Identify which cell holds the provided text, then report its (x, y) central coordinate. 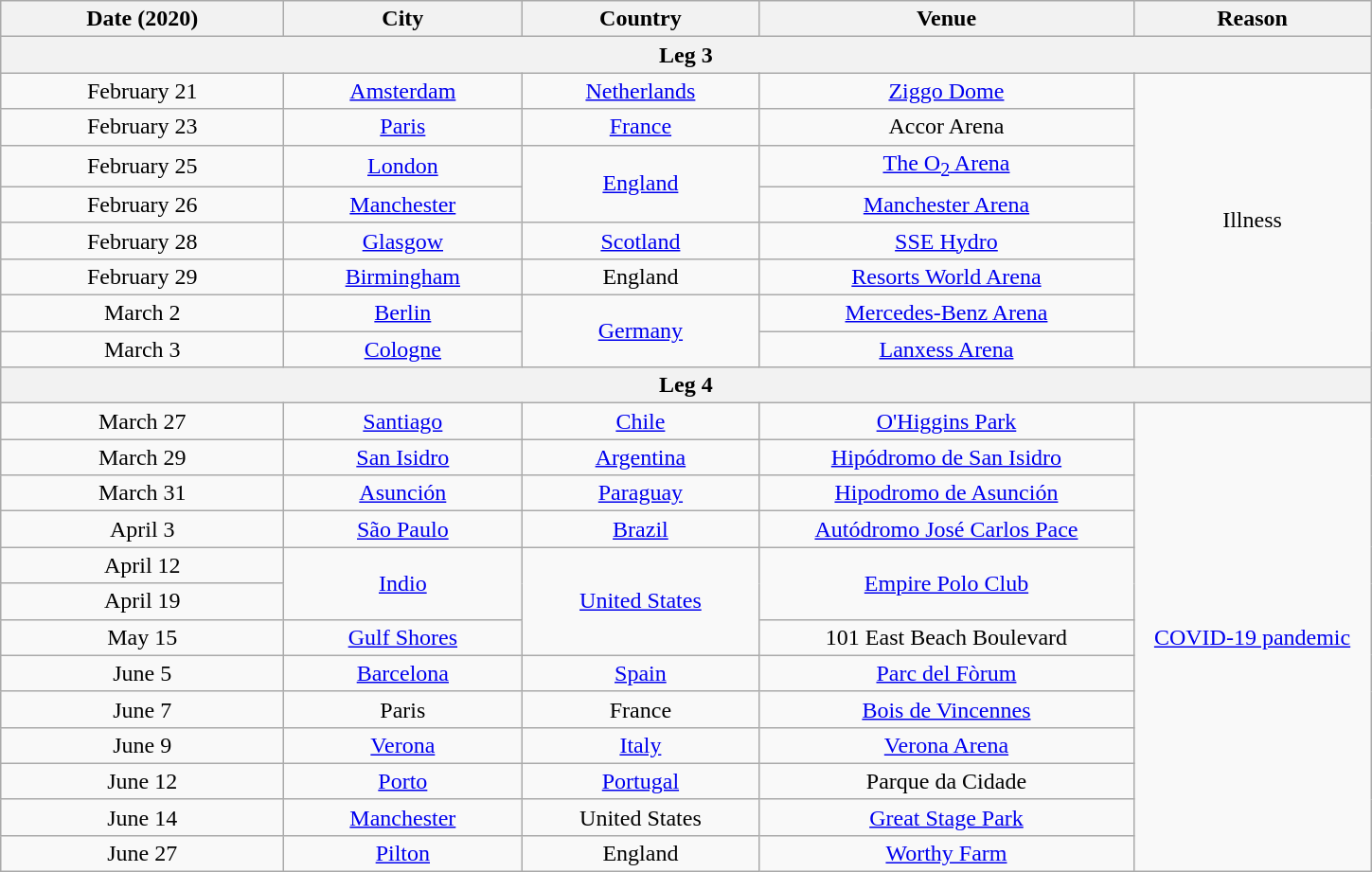
Verona (403, 745)
Lanxess Arena (947, 349)
Brazil (640, 529)
Asunción (403, 493)
June 27 (142, 853)
Paraguay (640, 493)
Great Stage Park (947, 817)
Bois de Vincennes (947, 709)
Glasgow (403, 240)
Scotland (640, 240)
Chile (640, 421)
Cologne (403, 349)
February 25 (142, 166)
London (403, 166)
June 9 (142, 745)
May 15 (142, 637)
Pilton (403, 853)
June 14 (142, 817)
Illness (1252, 220)
Berlin (403, 313)
June 12 (142, 781)
Argentina (640, 457)
Porto (403, 781)
COVID-19 pandemic (1252, 638)
Germany (640, 331)
Leg 3 (686, 55)
June 5 (142, 673)
February 28 (142, 240)
March 3 (142, 349)
101 East Beach Boulevard (947, 637)
Indio (403, 583)
Manchester Arena (947, 205)
June 7 (142, 709)
Accor Arena (947, 127)
March 27 (142, 421)
Netherlands (640, 91)
Santiago (403, 421)
Hipodromo de Asunción (947, 493)
SSE Hydro (947, 240)
February 26 (142, 205)
City (403, 19)
O'Higgins Park (947, 421)
April 19 (142, 601)
February 23 (142, 127)
Verona Arena (947, 745)
Parc del Fòrum (947, 673)
Worthy Farm (947, 853)
Spain (640, 673)
Hipódromo de San Isidro (947, 457)
March 31 (142, 493)
April 12 (142, 565)
March 2 (142, 313)
Barcelona (403, 673)
São Paulo (403, 529)
Autódromo José Carlos Pace (947, 529)
March 29 (142, 457)
Ziggo Dome (947, 91)
Mercedes-Benz Arena (947, 313)
February 29 (142, 276)
Venue (947, 19)
Parque da Cidade (947, 781)
Reason (1252, 19)
Portugal (640, 781)
Amsterdam (403, 91)
Date (2020) (142, 19)
April 3 (142, 529)
San Isidro (403, 457)
Country (640, 19)
Birmingham (403, 276)
Empire Polo Club (947, 583)
February 21 (142, 91)
Italy (640, 745)
Gulf Shores (403, 637)
The O2 Arena (947, 166)
Resorts World Arena (947, 276)
Leg 4 (686, 385)
